Return [x, y] of the center of cell containing provided text 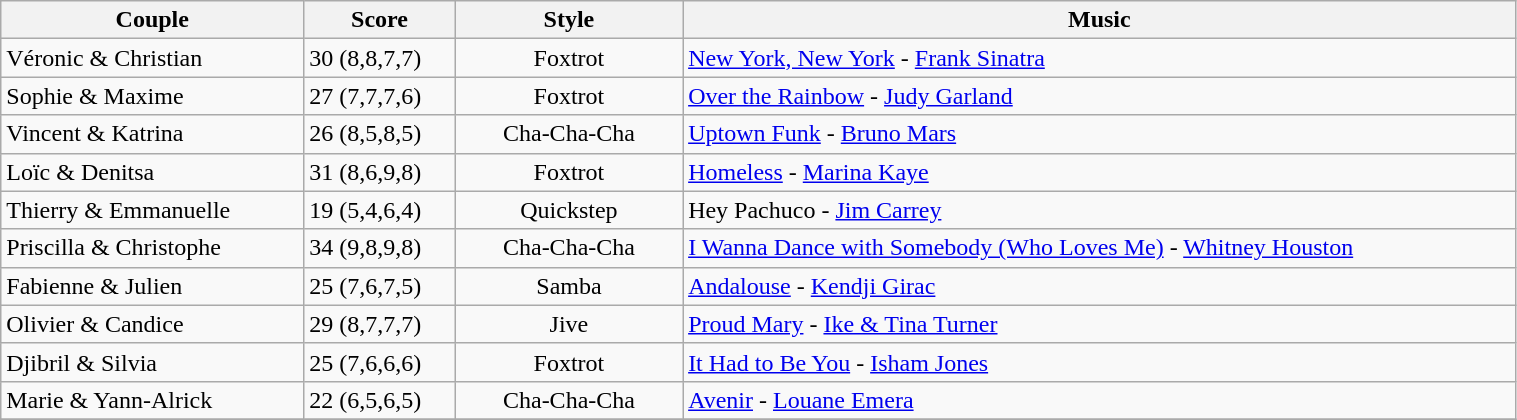
Sophie & Maxime [152, 96]
Fabienne & Julien [152, 286]
Style [568, 20]
Music [1100, 20]
31 (8,6,9,8) [380, 172]
Couple [152, 20]
Loïc & Denitsa [152, 172]
Uptown Funk - Bruno Mars [1100, 134]
29 (8,7,7,7) [380, 324]
Over the Rainbow - Judy Garland [1100, 96]
Olivier & Candice [152, 324]
Samba [568, 286]
Priscilla & Christophe [152, 248]
It Had to Be You - Isham Jones [1100, 362]
Score [380, 20]
Vincent & Katrina [152, 134]
Andalouse - Kendji Girac [1100, 286]
Quickstep [568, 210]
Véronic & Christian [152, 58]
30 (8,8,7,7) [380, 58]
25 (7,6,7,5) [380, 286]
Jive [568, 324]
Homeless - Marina Kaye [1100, 172]
Marie & Yann-Alrick [152, 400]
I Wanna Dance with Somebody (Who Loves Me) - Whitney Houston [1100, 248]
19 (5,4,6,4) [380, 210]
25 (7,6,6,6) [380, 362]
22 (6,5,6,5) [380, 400]
Proud Mary - Ike & Tina Turner [1100, 324]
Djibril & Silvia [152, 362]
34 (9,8,9,8) [380, 248]
Hey Pachuco - Jim Carrey [1100, 210]
Avenir - Louane Emera [1100, 400]
27 (7,7,7,6) [380, 96]
New York, New York - Frank Sinatra [1100, 58]
Thierry & Emmanuelle [152, 210]
26 (8,5,8,5) [380, 134]
